Scan for the cell matching the given text and deliver its (x, y) coordinate at center. 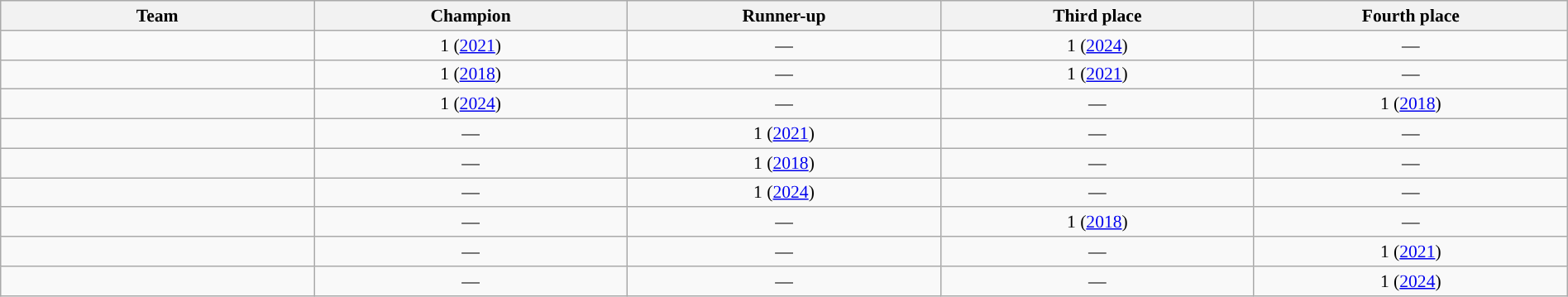
Fourth place (1411, 16)
Runner-up (784, 16)
Champion (471, 16)
Team (157, 16)
Third place (1097, 16)
